Identify which cell holds the provided text, then report its [X, Y] central coordinate. 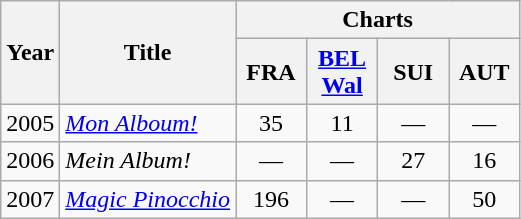
AUT [484, 72]
11 [342, 123]
Charts [378, 20]
Mein Album! [148, 161]
27 [414, 161]
35 [272, 123]
2007 [30, 199]
16 [484, 161]
2005 [30, 123]
2006 [30, 161]
Title [148, 52]
FRA [272, 72]
Mon Alboum! [148, 123]
50 [484, 199]
Year [30, 52]
BELWal [342, 72]
Magic Pinocchio [148, 199]
196 [272, 199]
SUI [414, 72]
